Find where the given text appears and provide that cell's center as (x, y) coordinate. 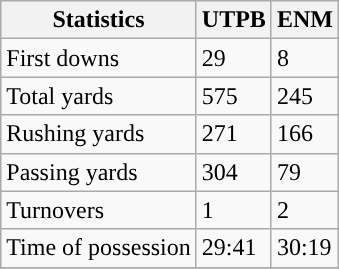
Total yards (99, 96)
29:41 (234, 248)
Time of possession (99, 248)
79 (304, 172)
Turnovers (99, 210)
2 (304, 210)
First downs (99, 58)
8 (304, 58)
1 (234, 210)
166 (304, 134)
30:19 (304, 248)
271 (234, 134)
UTPB (234, 20)
245 (304, 96)
304 (234, 172)
575 (234, 96)
Statistics (99, 20)
Rushing yards (99, 134)
ENM (304, 20)
Passing yards (99, 172)
29 (234, 58)
